For the text-containing cell, return its midpoint in (x, y) coordinate format. 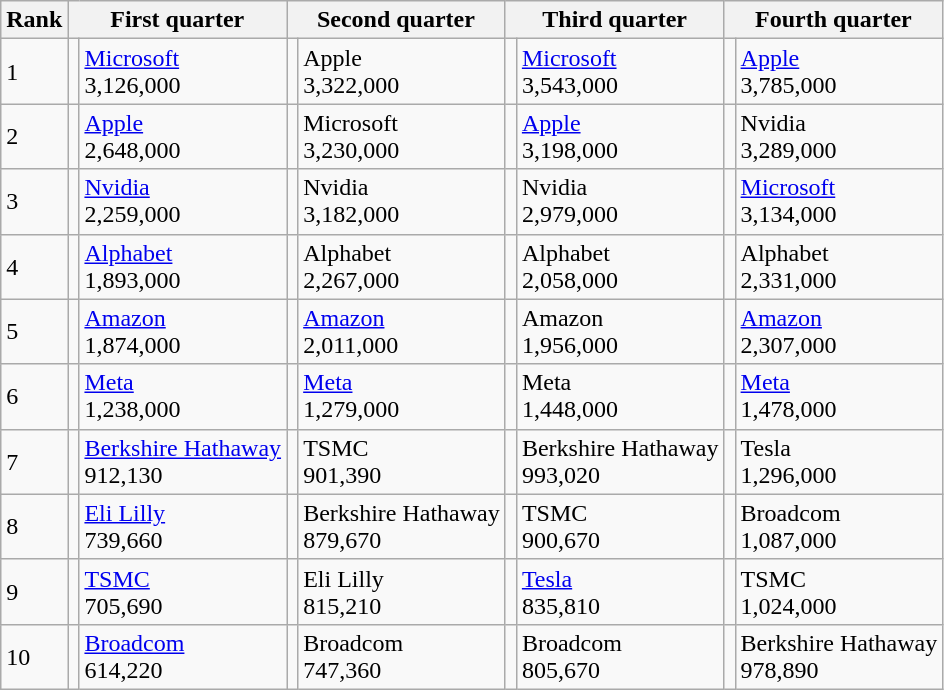
10 (34, 656)
Nvidia2,979,000 (620, 202)
4 (34, 266)
Alphabet1,893,000 (183, 266)
TSMC900,670 (620, 526)
Apple3,322,000 (402, 72)
Amazon1,956,000 (620, 332)
Berkshire Hathaway912,130 (183, 462)
6 (34, 396)
Apple3,785,000 (839, 72)
9 (34, 592)
Broadcom 1,087,000 (839, 526)
Berkshire Hathaway879,670 (402, 526)
Broadcom 747,360 (402, 656)
1 (34, 72)
Nvidia3,182,000 (402, 202)
Tesla835,810 (620, 592)
Microsoft3,126,000 (183, 72)
3 (34, 202)
TSMC901,390 (402, 462)
Alphabet2,267,000 (402, 266)
Broadcom 805,670 (620, 656)
Meta1,279,000 (402, 396)
TSMC705,690 (183, 592)
Fourth quarter (834, 20)
2 (34, 136)
Apple2,648,000 (183, 136)
Third quarter (614, 20)
Tesla1,296,000 (839, 462)
Berkshire Hathaway993,020 (620, 462)
Microsoft3,543,000 (620, 72)
Broadcom 614,220 (183, 656)
TSMC1,024,000 (839, 592)
Nvidia3,289,000 (839, 136)
Meta1,238,000 (183, 396)
Rank (34, 20)
First quarter (178, 20)
8 (34, 526)
Microsoft3,230,000 (402, 136)
Eli Lilly 815,210 (402, 592)
Nvidia2,259,000 (183, 202)
Meta1,478,000 (839, 396)
Second quarter (396, 20)
Apple3,198,000 (620, 136)
7 (34, 462)
Amazon2,011,000 (402, 332)
Alphabet2,058,000 (620, 266)
Berkshire Hathaway978,890 (839, 656)
Alphabet2,331,000 (839, 266)
Eli Lilly 739,660 (183, 526)
Meta1,448,000 (620, 396)
Amazon2,307,000 (839, 332)
Amazon1,874,000 (183, 332)
Microsoft3,134,000 (839, 202)
5 (34, 332)
